For the text-containing cell, return its midpoint in [x, y] coordinate format. 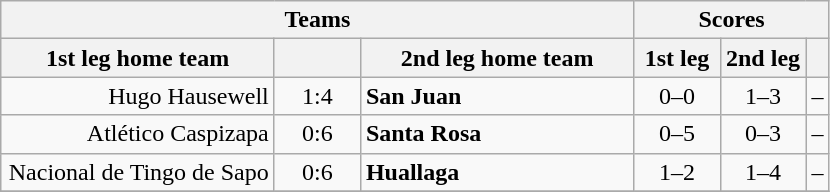
San Juan [497, 96]
1:4 [317, 96]
1–2 [677, 172]
Scores [732, 20]
1–4 [763, 172]
Atlético Caspizapa [138, 134]
0–5 [677, 134]
2nd leg home team [497, 58]
1st leg [677, 58]
Huallaga [497, 172]
0–3 [763, 134]
1–3 [763, 96]
Nacional de Tingo de Sapo [138, 172]
2nd leg [763, 58]
Teams [318, 20]
0–0 [677, 96]
1st leg home team [138, 58]
Hugo Hausewell [138, 96]
Santa Rosa [497, 134]
